Pinpoint the cell where the given text exists, returning its [x, y] midpoint coordinate. 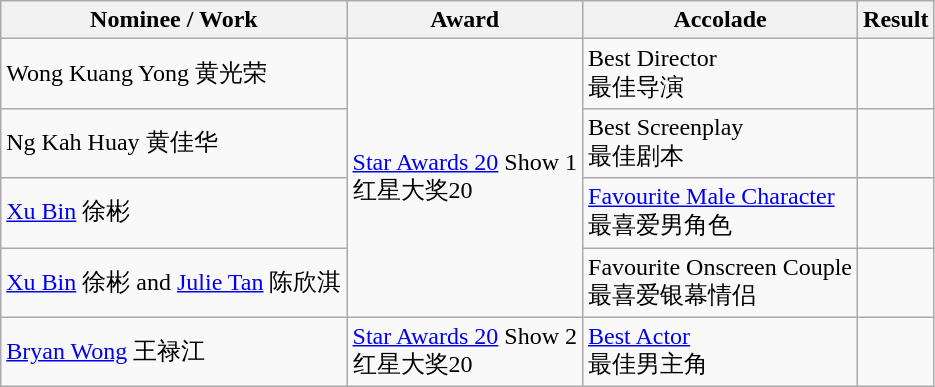
Xu Bin 徐彬 [174, 213]
Xu Bin 徐彬 and Julie Tan 陈欣淇 [174, 283]
Result [896, 20]
Accolade [720, 20]
Best Actor 最佳男主角 [720, 352]
Wong Kuang Yong 黄光荣 [174, 74]
Nominee / Work [174, 20]
Best Screenplay 最佳剧本 [720, 143]
Award [465, 20]
Star Awards 20 Show 1红星大奖20 [465, 178]
Favourite Male Character 最喜爱男角色 [720, 213]
Favourite Onscreen Couple 最喜爱银幕情侣 [720, 283]
Bryan Wong 王禄江 [174, 352]
Star Awards 20 Show 2 红星大奖20 [465, 352]
Best Director 最佳导演 [720, 74]
Ng Kah Huay 黄佳华 [174, 143]
